Scan for the cell matching the given text and deliver its (x, y) coordinate at center. 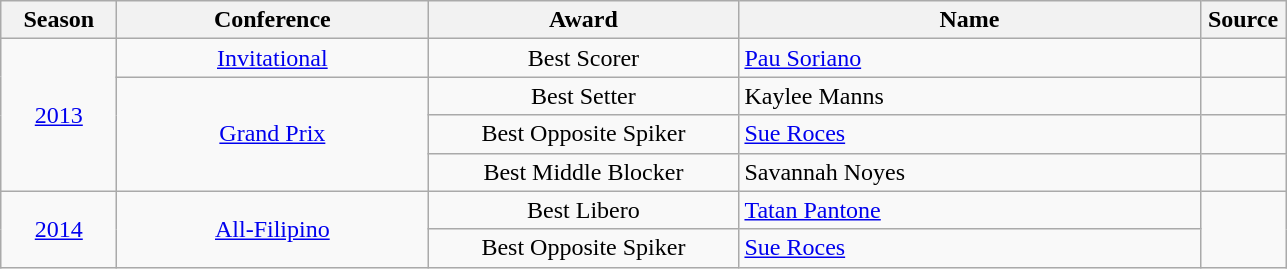
2013 (59, 115)
Grand Prix (272, 134)
Pau Soriano (970, 58)
Best Libero (584, 210)
Invitational (272, 58)
Source (1243, 20)
Best Setter (584, 96)
All-Filipino (272, 229)
Conference (272, 20)
2014 (59, 229)
Best Scorer (584, 58)
Best Middle Blocker (584, 172)
Award (584, 20)
Tatan Pantone (970, 210)
Savannah Noyes (970, 172)
Season (59, 20)
Kaylee Manns (970, 96)
Name (970, 20)
